Detect which cell encompasses the target text, then output its (X, Y) center coordinate. 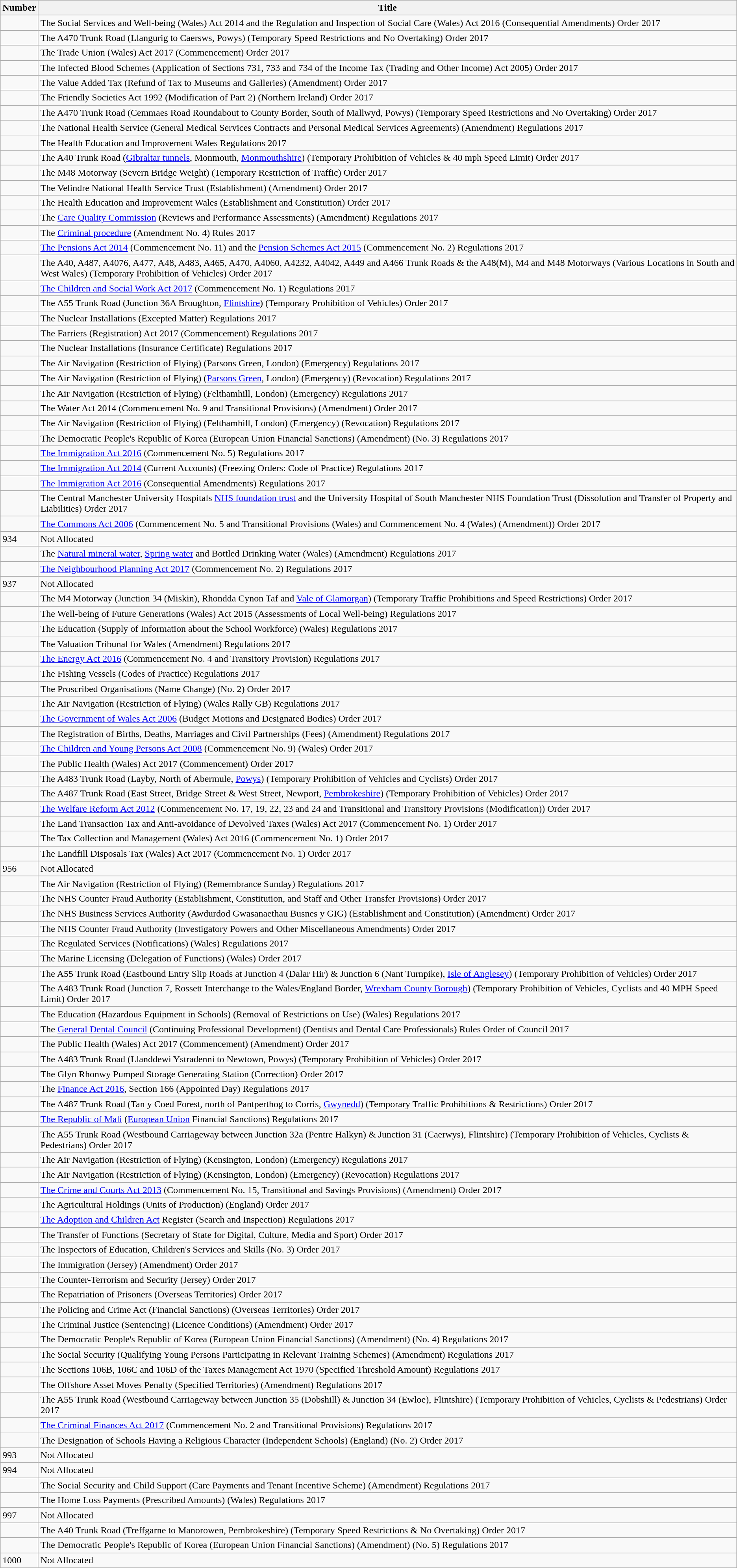
The Immigration (Jersey) (Amendment) Order 2017 (387, 1265)
The Adoption and Children Act Register (Search and Inspection) Regulations 2017 (387, 1220)
The Air Navigation (Restriction of Flying) (Felthamhill, London) (Emergency) Regulations 2017 (387, 393)
997 (19, 1515)
The A55 Trunk Road (Junction 36A Broughton, Flintshire) (Temporary Prohibition of Vehicles) Order 2017 (387, 303)
The M48 Motorway (Severn Bridge Weight) (Temporary Restriction of Traffic) Order 2017 (387, 173)
The Air Navigation (Restriction of Flying) (Kensington, London) (Emergency) Regulations 2017 (387, 1160)
The National Health Service (General Medical Services Contracts and Personal Medical Services Agreements) (Amendment) Regulations 2017 (387, 128)
The Health Education and Improvement Wales Regulations 2017 (387, 143)
The Public Health (Wales) Act 2017 (Commencement) Order 2017 (387, 764)
The Immigration Act 2016 (Commencement No. 5) Regulations 2017 (387, 453)
The Energy Act 2016 (Commencement No. 4 and Transitory Provision) Regulations 2017 (387, 659)
The Crime and Courts Act 2013 (Commencement No. 15, Transitional and Savings Provisions) (Amendment) Order 2017 (387, 1190)
The Air Navigation (Restriction of Flying) (Wales Rally GB) Regulations 2017 (387, 704)
The A487 Trunk Road (East Street, Bridge Street & West Street, Newport, Pembrokeshire) (Temporary Prohibition of Vehicles) Order 2017 (387, 794)
1000 (19, 1560)
The Glyn Rhonwy Pumped Storage Generating Station (Correction) Order 2017 (387, 1074)
The Air Navigation (Restriction of Flying) (Kensington, London) (Emergency) (Revocation) Regulations 2017 (387, 1175)
The Immigration Act 2016 (Consequential Amendments) Regulations 2017 (387, 483)
The Landfill Disposals Tax (Wales) Act 2017 (Commencement No. 1) Order 2017 (387, 854)
The A40 Trunk Road (Treffgarne to Manorowen, Pembrokeshire) (Temporary Speed Restrictions & No Overtaking) Order 2017 (387, 1530)
The Marine Licensing (Delegation of Functions) (Wales) Order 2017 (387, 959)
The Farriers (Registration) Act 2017 (Commencement) Regulations 2017 (387, 333)
The Republic of Mali (European Union Financial Sanctions) Regulations 2017 (387, 1119)
The Criminal Finances Act 2017 (Commencement No. 2 and Transitional Provisions) Regulations 2017 (387, 1425)
The Velindre National Health Service Trust (Establishment) (Amendment) Order 2017 (387, 188)
The Democratic People's Republic of Korea (European Union Financial Sanctions) (Amendment) (No. 3) Regulations 2017 (387, 438)
The Policing and Crime Act (Financial Sanctions) (Overseas Territories) Order 2017 (387, 1310)
The Health Education and Improvement Wales (Establishment and Constitution) Order 2017 (387, 203)
The Children and Young Persons Act 2008 (Commencement No. 9) (Wales) Order 2017 (387, 749)
The Air Navigation (Restriction of Flying) (Parsons Green, London) (Emergency) (Revocation) Regulations 2017 (387, 378)
The Criminal procedure (Amendment No. 4) Rules 2017 (387, 233)
The Land Transaction Tax and Anti-avoidance of Devolved Taxes (Wales) Act 2017 (Commencement No. 1) Order 2017 (387, 824)
The Natural mineral water, Spring water and Bottled Drinking Water (Wales) (Amendment) Regulations 2017 (387, 554)
994 (19, 1470)
The Public Health (Wales) Act 2017 (Commencement) (Amendment) Order 2017 (387, 1044)
The Agricultural Holdings (Units of Production) (England) Order 2017 (387, 1205)
The Offshore Asset Moves Penalty (Specified Territories) (Amendment) Regulations 2017 (387, 1384)
The Home Loss Payments (Prescribed Amounts) (Wales) Regulations 2017 (387, 1500)
The Repatriation of Prisoners (Overseas Territories) Order 2017 (387, 1295)
The Neighbourhood Planning Act 2017 (Commencement No. 2) Regulations 2017 (387, 569)
The Criminal Justice (Sentencing) (Licence Conditions) (Amendment) Order 2017 (387, 1325)
The Counter-Terrorism and Security (Jersey) Order 2017 (387, 1280)
The Registration of Births, Deaths, Marriages and Civil Partnerships (Fees) (Amendment) Regulations 2017 (387, 734)
The A470 Trunk Road (Cemmaes Road Roundabout to County Border, South of Mallwyd, Powys) (Temporary Speed Restrictions and No Overtaking) Order 2017 (387, 113)
Number (19, 8)
The Government of Wales Act 2006 (Budget Motions and Designated Bodies) Order 2017 (387, 719)
The Commons Act 2006 (Commencement No. 5 and Transitional Provisions (Wales) and Commencement No. 4 (Wales) (Amendment)) Order 2017 (387, 524)
The Children and Social Work Act 2017 (Commencement No. 1) Regulations 2017 (387, 288)
The Tax Collection and Management (Wales) Act 2016 (Commencement No. 1) Order 2017 (387, 839)
The General Dental Council (Continuing Professional Development) (Dentists and Dental Care Professionals) Rules Order of Council 2017 (387, 1029)
993 (19, 1455)
The Social Security and Child Support (Care Payments and Tenant Incentive Scheme) (Amendment) Regulations 2017 (387, 1485)
Title (387, 8)
The Education (Hazardous Equipment in Schools) (Removal of Restrictions on Use) (Wales) Regulations 2017 (387, 1014)
The A483 Trunk Road (Layby, North of Abermule, Powys) (Temporary Prohibition of Vehicles and Cyclists) Order 2017 (387, 779)
The M4 Motorway (Junction 34 (Miskin), Rhondda Cynon Taf and Vale of Glamorgan) (Temporary Traffic Prohibitions and Speed Restrictions) Order 2017 (387, 599)
937 (19, 584)
934 (19, 539)
The Value Added Tax (Refund of Tax to Museums and Galleries) (Amendment) Order 2017 (387, 83)
The Education (Supply of Information about the School Workforce) (Wales) Regulations 2017 (387, 629)
The Democratic People's Republic of Korea (European Union Financial Sanctions) (Amendment) (No. 5) Regulations 2017 (387, 1545)
The Inspectors of Education, Children's Services and Skills (No. 3) Order 2017 (387, 1250)
The NHS Counter Fraud Authority (Investigatory Powers and Other Miscellaneous Amendments) Order 2017 (387, 928)
The A487 Trunk Road (Tan y Coed Forest, north of Pantperthog to Corris, Gwynedd) (Temporary Traffic Prohibitions & Restrictions) Order 2017 (387, 1104)
The Proscribed Organisations (Name Change) (No. 2) Order 2017 (387, 689)
The Transfer of Functions (Secretary of State for Digital, Culture, Media and Sport) Order 2017 (387, 1235)
The Pensions Act 2014 (Commencement No. 11) and the Pension Schemes Act 2015 (Commencement No. 2) Regulations 2017 (387, 248)
The Well-being of Future Generations (Wales) Act 2015 (Assessments of Local Well-being) Regulations 2017 (387, 614)
The Immigration Act 2014 (Current Accounts) (Freezing Orders: Code of Practice) Regulations 2017 (387, 468)
The Sections 106B, 106C and 106D of the Taxes Management Act 1970 (Specified Threshold Amount) Regulations 2017 (387, 1369)
The NHS Business Services Authority (Awdurdod Gwasanaethau Busnes y GIG) (Establishment and Constitution) (Amendment) Order 2017 (387, 913)
The Designation of Schools Having a Religious Character (Independent Schools) (England) (No. 2) Order 2017 (387, 1440)
The Friendly Societies Act 1992 (Modification of Part 2) (Northern Ireland) Order 2017 (387, 98)
The NHS Counter Fraud Authority (Establishment, Constitution, and Staff and Other Transfer Provisions) Order 2017 (387, 898)
The Finance Act 2016, Section 166 (Appointed Day) Regulations 2017 (387, 1089)
The Nuclear Installations (Excepted Matter) Regulations 2017 (387, 318)
The Regulated Services (Notifications) (Wales) Regulations 2017 (387, 944)
The A470 Trunk Road (Llangurig to Caersws, Powys) (Temporary Speed Restrictions and No Overtaking) Order 2017 (387, 38)
The Welfare Reform Act 2012 (Commencement No. 17, 19, 22, 23 and 24 and Transitional and Transitory Provisions (Modification)) Order 2017 (387, 809)
The A40 Trunk Road (Gibraltar tunnels, Monmouth, Monmouthshire) (Temporary Prohibition of Vehicles & 40 mph Speed Limit) Order 2017 (387, 158)
The Fishing Vessels (Codes of Practice) Regulations 2017 (387, 674)
The Infected Blood Schemes (Application of Sections 731, 733 and 734 of the Income Tax (Trading and Other Income) Act 2005) Order 2017 (387, 68)
The A483 Trunk Road (Llanddewi Ystradenni to Newtown, Powys) (Temporary Prohibition of Vehicles) Order 2017 (387, 1059)
The Water Act 2014 (Commencement No. 9 and Transitional Provisions) (Amendment) Order 2017 (387, 408)
The Air Navigation (Restriction of Flying) (Parsons Green, London) (Emergency) Regulations 2017 (387, 363)
The Social Security (Qualifying Young Persons Participating in Relevant Training Schemes) (Amendment) Regulations 2017 (387, 1355)
956 (19, 868)
The Valuation Tribunal for Wales (Amendment) Regulations 2017 (387, 644)
The Trade Union (Wales) Act 2017 (Commencement) Order 2017 (387, 53)
The Air Navigation (Restriction of Flying) (Felthamhill, London) (Emergency) (Revocation) Regulations 2017 (387, 423)
The Democratic People's Republic of Korea (European Union Financial Sanctions) (Amendment) (No. 4) Regulations 2017 (387, 1340)
The Air Navigation (Restriction of Flying) (Remembrance Sunday) Regulations 2017 (387, 883)
The Nuclear Installations (Insurance Certificate) Regulations 2017 (387, 348)
The Care Quality Commission (Reviews and Performance Assessments) (Amendment) Regulations 2017 (387, 218)
